Capture the cell that displays the provided text and extract its [x, y] central coordinate. 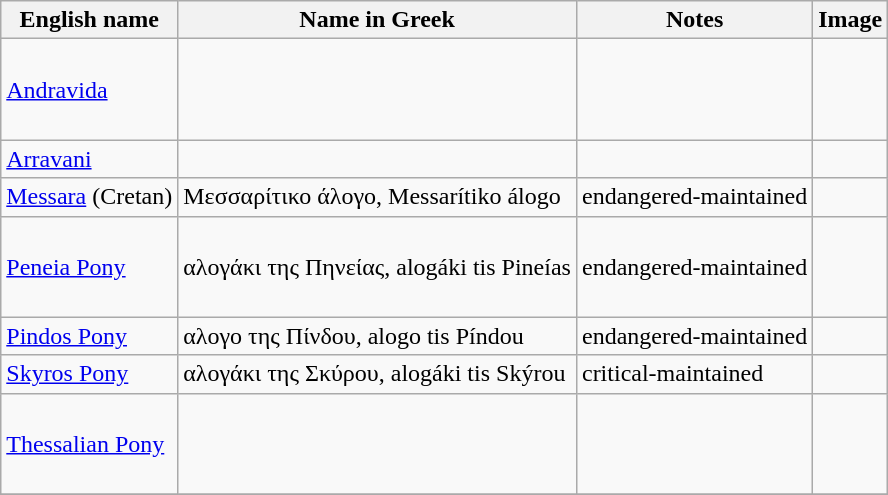
Pindos Pony [90, 336]
Image [850, 20]
Thessalian Pony [90, 444]
αλογάκι της Σκύρου, alogáki tis Skýrou [378, 374]
critical-maintained [694, 374]
English name [90, 20]
Messara (Cretan) [90, 197]
Skyros Pony [90, 374]
αλογο της Πίνδου, alogo tis Píndou [378, 336]
Notes [694, 20]
Name in Greek [378, 20]
αλογάκι της Πηνείας, alogáki tis Pineías [378, 266]
Peneia Pony [90, 266]
Μεσσαρίτικο άλογο, Messarítiko álogo [378, 197]
Andravida [90, 90]
Arravani [90, 159]
